Search for the cell housing the specified text and yield its [X, Y] center coordinate. 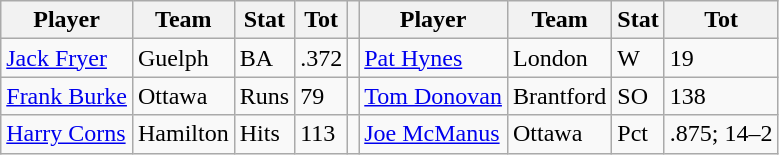
W [638, 58]
Brantford [559, 96]
113 [322, 134]
BA [264, 58]
London [559, 58]
Runs [264, 96]
Guelph [183, 58]
Pat Hynes [434, 58]
19 [721, 58]
Joe McManus [434, 134]
Tom Donovan [434, 96]
Frank Burke [67, 96]
Harry Corns [67, 134]
Jack Fryer [67, 58]
138 [721, 96]
Hits [264, 134]
SO [638, 96]
79 [322, 96]
.875; 14–2 [721, 134]
Pct [638, 134]
Hamilton [183, 134]
.372 [322, 58]
